Capture the cell that displays the provided text and extract its [x, y] central coordinate. 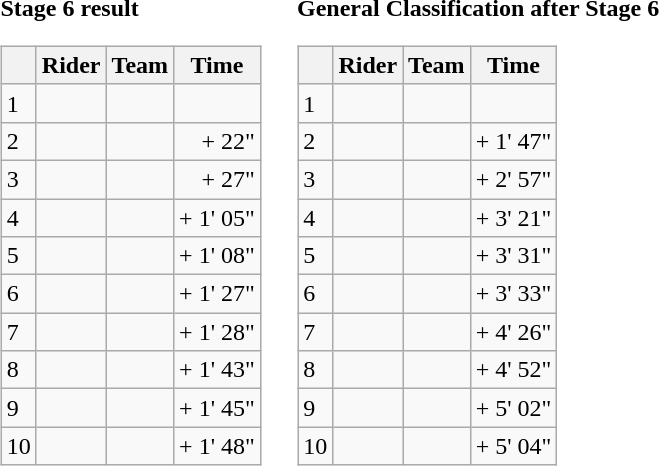
+ 22" [218, 141]
+ 1' 43" [218, 370]
+ 4' 26" [514, 332]
+ 1' 47" [514, 141]
+ 3' 31" [514, 256]
+ 1' 27" [218, 294]
+ 3' 21" [514, 217]
+ 1' 45" [218, 408]
+ 5' 02" [514, 408]
+ 1' 08" [218, 256]
+ 1' 28" [218, 332]
+ 1' 48" [218, 446]
+ 4' 52" [514, 370]
+ 3' 33" [514, 294]
+ 1' 05" [218, 217]
+ 27" [218, 179]
+ 2' 57" [514, 179]
+ 5' 04" [514, 446]
